Return the (X, Y) coordinate for the center point of the cell that contains the specified text.  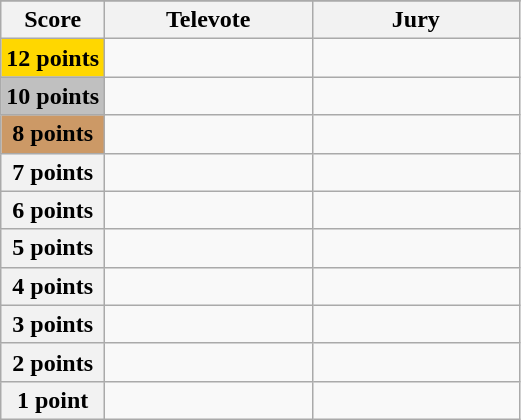
6 points (53, 210)
5 points (53, 248)
12 points (53, 58)
Jury (416, 20)
8 points (53, 134)
Televote (209, 20)
2 points (53, 362)
10 points (53, 96)
3 points (53, 324)
4 points (53, 286)
Score (53, 20)
1 point (53, 400)
7 points (53, 172)
